Determine the [x, y] coordinate at the center of the cell enclosing the given text.  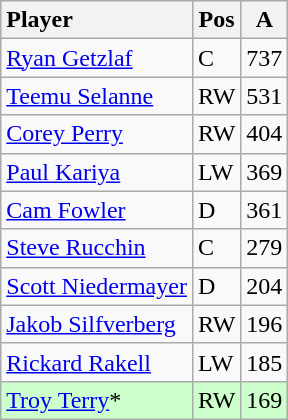
A [264, 20]
737 [264, 58]
361 [264, 210]
Player [97, 20]
204 [264, 286]
169 [264, 400]
Ryan Getzlaf [97, 58]
Rickard Rakell [97, 362]
531 [264, 96]
Cam Fowler [97, 210]
Pos [216, 20]
Steve Rucchin [97, 248]
Scott Niedermayer [97, 286]
Paul Kariya [97, 172]
Troy Terry* [97, 400]
185 [264, 362]
279 [264, 248]
369 [264, 172]
Jakob Silfverberg [97, 324]
Corey Perry [97, 134]
196 [264, 324]
Teemu Selanne [97, 96]
404 [264, 134]
